Search for the cell housing the specified text and yield its (x, y) center coordinate. 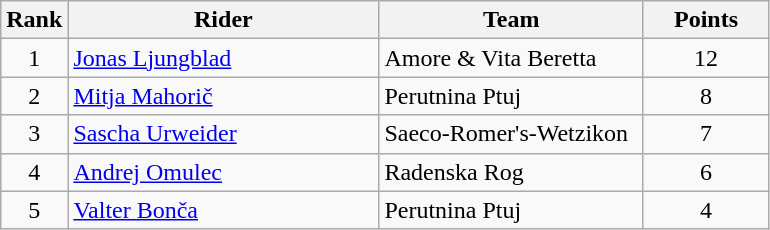
3 (34, 134)
Rider (224, 20)
2 (34, 96)
Valter Bonča (224, 210)
Mitja Mahorič (224, 96)
8 (706, 96)
Sascha Urweider (224, 134)
12 (706, 58)
6 (706, 172)
Jonas Ljungblad (224, 58)
Andrej Omulec (224, 172)
Saeco-Romer's-Wetzikon (512, 134)
Points (706, 20)
Rank (34, 20)
Radenska Rog (512, 172)
5 (34, 210)
Amore & Vita Beretta (512, 58)
Team (512, 20)
1 (34, 58)
7 (706, 134)
